For the text-containing cell, return its midpoint in (x, y) coordinate format. 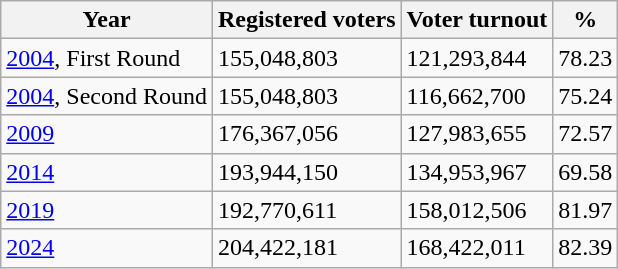
134,953,967 (477, 172)
81.97 (586, 210)
2019 (107, 210)
Year (107, 20)
78.23 (586, 58)
2004, First Round (107, 58)
Voter turnout (477, 20)
116,662,700 (477, 96)
2009 (107, 134)
158,012,506 (477, 210)
176,367,056 (306, 134)
2014 (107, 172)
72.57 (586, 134)
Registered voters (306, 20)
204,422,181 (306, 248)
168,422,011 (477, 248)
69.58 (586, 172)
127,983,655 (477, 134)
121,293,844 (477, 58)
192,770,611 (306, 210)
2004, Second Round (107, 96)
2024 (107, 248)
193,944,150 (306, 172)
75.24 (586, 96)
82.39 (586, 248)
% (586, 20)
